Return the [x, y] coordinate for the center point of the cell that contains the specified text.  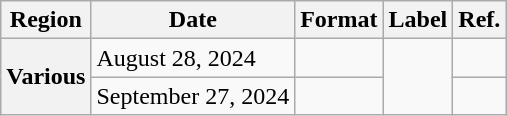
September 27, 2024 [193, 96]
August 28, 2024 [193, 58]
Label [418, 20]
Date [193, 20]
Format [339, 20]
Various [46, 77]
Ref. [480, 20]
Region [46, 20]
